Capture the cell that displays the provided text and extract its (X, Y) central coordinate. 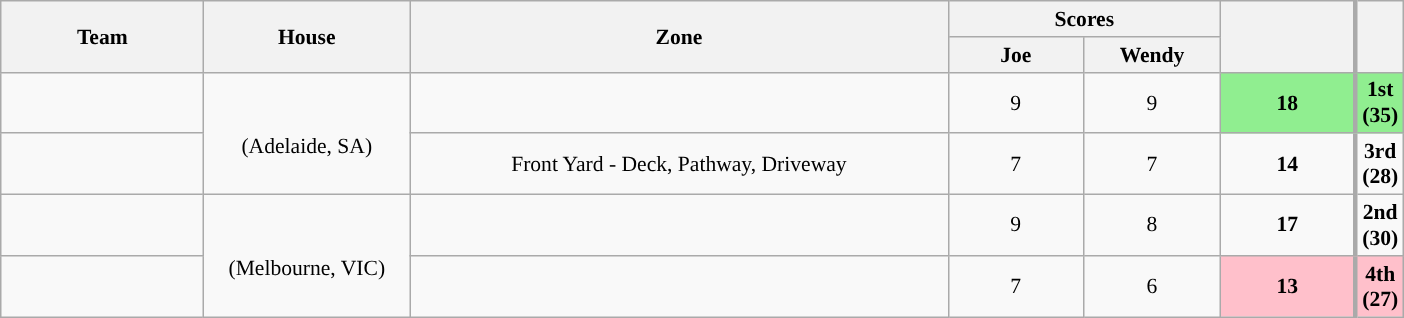
2nd (30) (1380, 226)
3rd (28) (1380, 164)
Scores (1084, 19)
4th (27) (1380, 286)
18 (1288, 102)
6 (1152, 286)
Wendy (1152, 55)
17 (1288, 226)
(Adelaide, SA) (307, 133)
House (307, 36)
Joe (1016, 55)
13 (1288, 286)
8 (1152, 226)
14 (1288, 164)
Team (102, 36)
(Melbourne, VIC) (307, 256)
1st (35) (1380, 102)
Zone (679, 36)
Front Yard - Deck, Pathway, Driveway (679, 164)
